Return [x, y] of the center of cell containing provided text 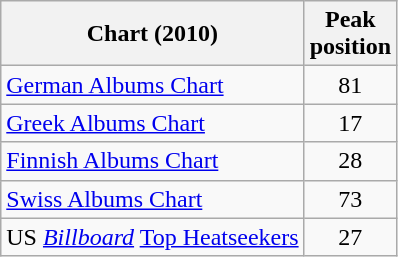
Swiss Albums Chart [152, 199]
27 [350, 237]
Chart (2010) [152, 34]
73 [350, 199]
Peakposition [350, 34]
US Billboard Top Heatseekers [152, 237]
17 [350, 123]
28 [350, 161]
81 [350, 85]
Finnish Albums Chart [152, 161]
Greek Albums Chart [152, 123]
German Albums Chart [152, 85]
